Find where the given text appears and provide that cell's center as (x, y) coordinate. 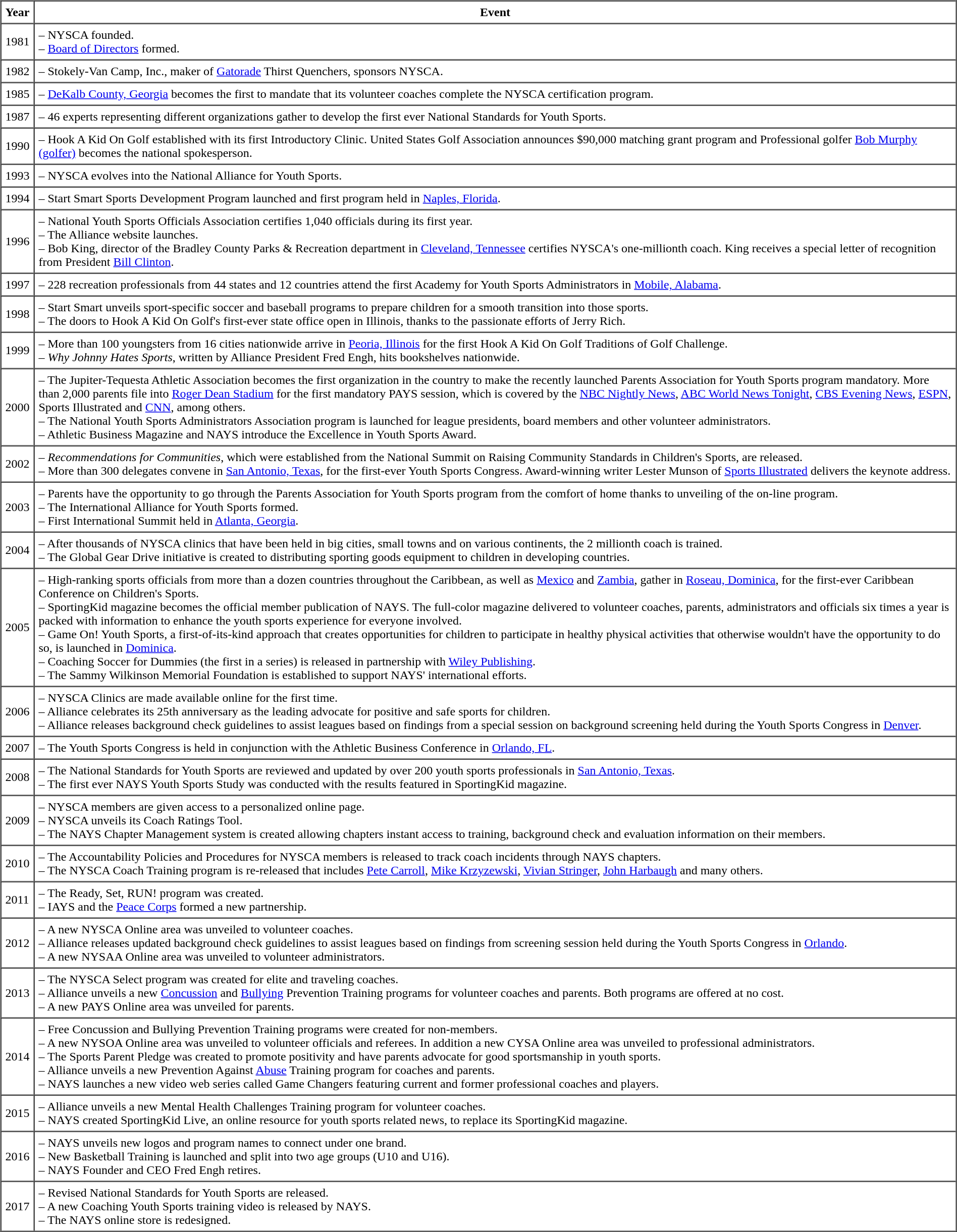
2005 (18, 627)
2014 (18, 1056)
1982 (18, 71)
– NYSCA evolves into the National Alliance for Youth Sports. (496, 176)
– NYSCA founded. – Board of Directors formed. (496, 41)
2017 (18, 1207)
– The Youth Sports Congress is held in conjunction with the Athletic Business Conference in Orlando, FL. (496, 748)
1990 (18, 146)
2006 (18, 711)
2015 (18, 1113)
1981 (18, 41)
1987 (18, 116)
1999 (18, 350)
– DeKalb County, Georgia becomes the first to mandate that its volunteer coaches complete the NYSCA certification program. (496, 94)
2011 (18, 900)
1996 (18, 242)
– 228 recreation professionals from 44 states and 12 countries attend the first Academy for Youth Sports Administrators in Mobile, Alabama. (496, 285)
2009 (18, 820)
1997 (18, 285)
1994 (18, 198)
– 46 experts representing different organizations gather to develop the first ever National Standards for Youth Sports. (496, 116)
2000 (18, 407)
2004 (18, 550)
– Start Smart Sports Development Program launched and first program held in Naples, Florida. (496, 198)
2007 (18, 748)
Event (496, 12)
2016 (18, 1156)
2012 (18, 943)
1998 (18, 314)
– The Ready, Set, RUN! program was created. – IAYS and the Peace Corps formed a new partnership. (496, 900)
2002 (18, 464)
1993 (18, 176)
Year (18, 12)
2013 (18, 993)
2010 (18, 864)
1985 (18, 94)
– Stokely-Van Camp, Inc., maker of Gatorade Thirst Quenchers, sponsors NYSCA. (496, 71)
2003 (18, 508)
2008 (18, 777)
